Determine the (x, y) coordinate at the center of the cell enclosing the given text.  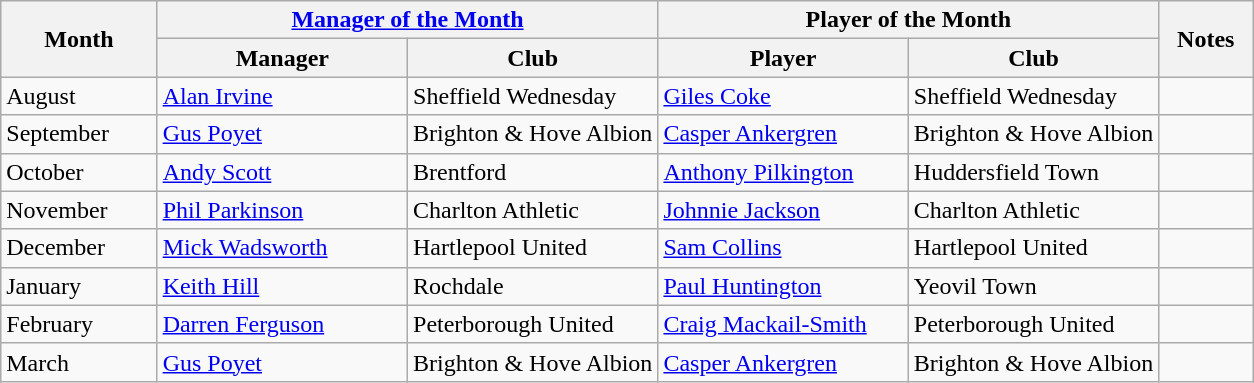
Keith Hill (282, 286)
Craig Mackail-Smith (783, 324)
September (79, 134)
Rochdale (533, 286)
Johnnie Jackson (783, 210)
Anthony Pilkington (783, 172)
October (79, 172)
March (79, 362)
Giles Coke (783, 96)
August (79, 96)
January (79, 286)
Manager of the Month (408, 20)
Alan Irvine (282, 96)
Phil Parkinson (282, 210)
Brentford (533, 172)
Sam Collins (783, 248)
Month (79, 39)
Notes (1206, 39)
Yeovil Town (1033, 286)
December (79, 248)
November (79, 210)
February (79, 324)
Manager (282, 58)
Player (783, 58)
Paul Huntington (783, 286)
Player of the Month (908, 20)
Darren Ferguson (282, 324)
Huddersfield Town (1033, 172)
Andy Scott (282, 172)
Mick Wadsworth (282, 248)
